Search for the cell housing the specified text and yield its (X, Y) center coordinate. 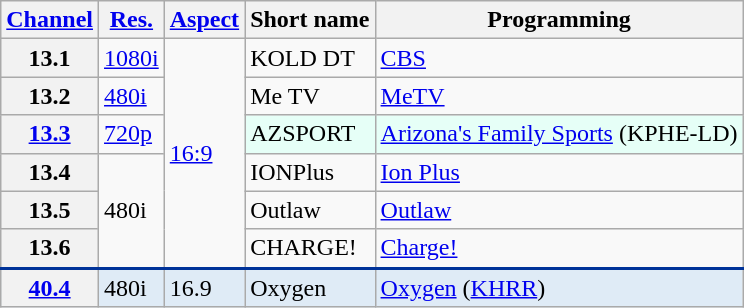
Programming (559, 20)
Aspect (204, 20)
16.9 (204, 288)
720p (132, 134)
MeTV (559, 96)
13.1 (50, 58)
KOLD DT (310, 58)
Arizona's Family Sports (KPHE-LD) (559, 134)
Channel (50, 20)
13.5 (50, 210)
13.4 (50, 172)
Charge! (559, 248)
13.6 (50, 248)
16:9 (204, 154)
CHARGE! (310, 248)
Oxygen (KHRR) (559, 288)
Ion Plus (559, 172)
13.3 (50, 134)
Me TV (310, 96)
AZSPORT (310, 134)
Short name (310, 20)
Res. (132, 20)
1080i (132, 58)
IONPlus (310, 172)
13.2 (50, 96)
Oxygen (310, 288)
CBS (559, 58)
40.4 (50, 288)
